Capture the cell that displays the provided text and extract its [x, y] central coordinate. 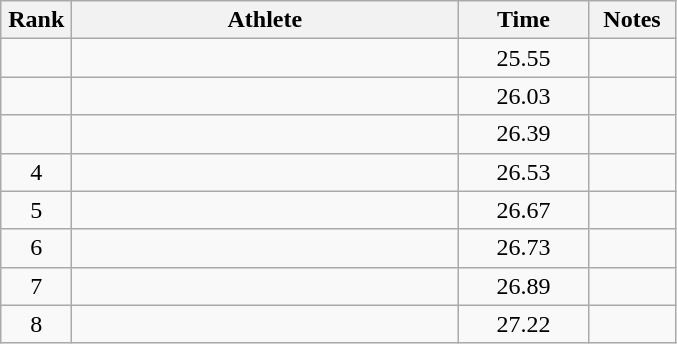
8 [36, 324]
Notes [632, 20]
7 [36, 286]
26.73 [524, 248]
26.67 [524, 210]
Rank [36, 20]
5 [36, 210]
6 [36, 248]
26.39 [524, 134]
26.89 [524, 286]
4 [36, 172]
26.03 [524, 96]
25.55 [524, 58]
26.53 [524, 172]
27.22 [524, 324]
Athlete [265, 20]
Time [524, 20]
